Locate the cell with the specified text and output its (X, Y) center coordinate. 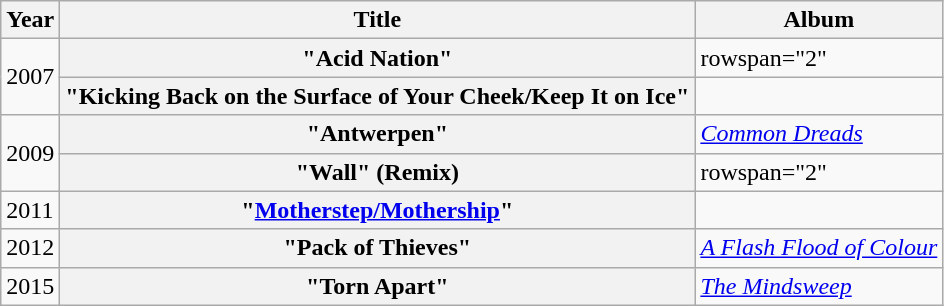
2009 (30, 153)
"Wall" (Remix) (378, 172)
2007 (30, 77)
2012 (30, 248)
"Torn Apart" (378, 286)
2011 (30, 210)
"Antwerpen" (378, 134)
"Acid Nation" (378, 58)
Common Dreads (819, 134)
2015 (30, 286)
"Motherstep/Mothership" (378, 210)
Album (819, 20)
Year (30, 20)
"Pack of Thieves" (378, 248)
"Kicking Back on the Surface of Your Cheek/Keep It on Ice" (378, 96)
The Mindsweep (819, 286)
Title (378, 20)
A Flash Flood of Colour (819, 248)
